Return (x, y) of the center of cell containing provided text 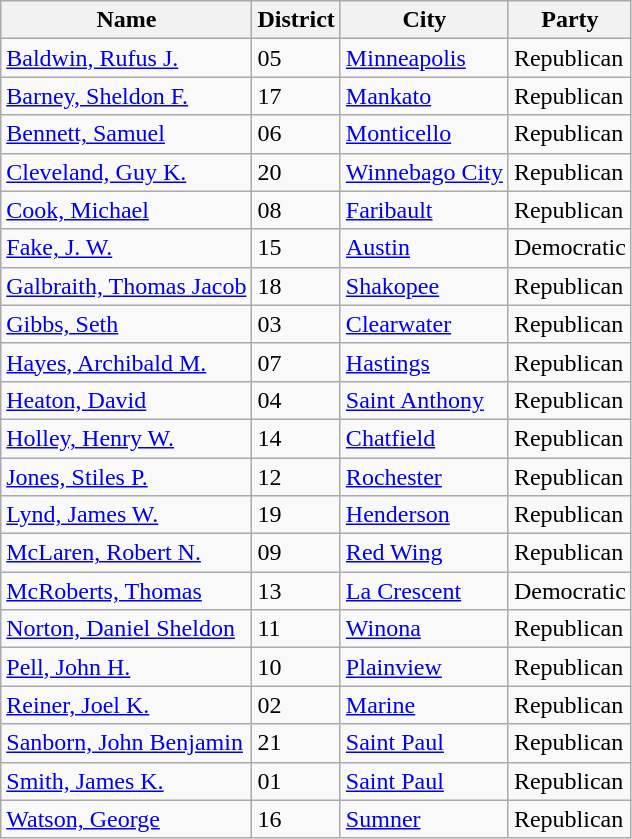
McLaren, Robert N. (126, 553)
Minneapolis (424, 58)
Saint Anthony (424, 400)
Baldwin, Rufus J. (126, 58)
Faribault (424, 210)
13 (296, 591)
Hastings (424, 362)
Jones, Stiles P. (126, 477)
16 (296, 819)
Galbraith, Thomas Jacob (126, 286)
Monticello (424, 134)
Bennett, Samuel (126, 134)
Cook, Michael (126, 210)
Hayes, Archibald M. (126, 362)
06 (296, 134)
Gibbs, Seth (126, 324)
Reiner, Joel K. (126, 705)
Winnebago City (424, 172)
Barney, Sheldon F. (126, 96)
Fake, J. W. (126, 248)
07 (296, 362)
Shakopee (424, 286)
District (296, 20)
Chatfield (424, 438)
10 (296, 667)
McRoberts, Thomas (126, 591)
14 (296, 438)
Winona (424, 629)
Holley, Henry W. (126, 438)
17 (296, 96)
Rochester (424, 477)
09 (296, 553)
Party (570, 20)
08 (296, 210)
Plainview (424, 667)
20 (296, 172)
19 (296, 515)
04 (296, 400)
Mankato (424, 96)
15 (296, 248)
Heaton, David (126, 400)
03 (296, 324)
Pell, John H. (126, 667)
Lynd, James W. (126, 515)
Sumner (424, 819)
18 (296, 286)
City (424, 20)
Austin (424, 248)
Red Wing (424, 553)
Watson, George (126, 819)
02 (296, 705)
21 (296, 743)
Marine (424, 705)
Clearwater (424, 324)
01 (296, 781)
Norton, Daniel Sheldon (126, 629)
Henderson (424, 515)
La Crescent (424, 591)
Cleveland, Guy K. (126, 172)
05 (296, 58)
11 (296, 629)
Smith, James K. (126, 781)
12 (296, 477)
Name (126, 20)
Sanborn, John Benjamin (126, 743)
